Extract the (x, y) coordinate from the center of the cell holding the provided text.  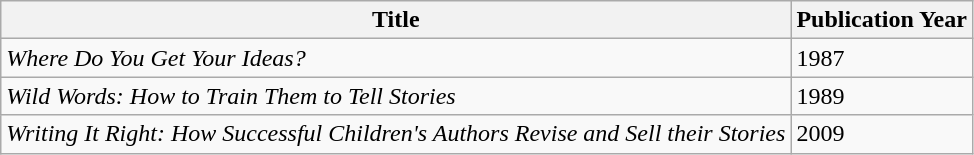
1989 (882, 96)
Where Do You Get Your Ideas? (396, 58)
Publication Year (882, 20)
Wild Words: How to Train Them to Tell Stories (396, 96)
Title (396, 20)
2009 (882, 134)
1987 (882, 58)
Writing It Right: How Successful Children's Authors Revise and Sell their Stories (396, 134)
